Capture the cell that displays the provided text and extract its [X, Y] central coordinate. 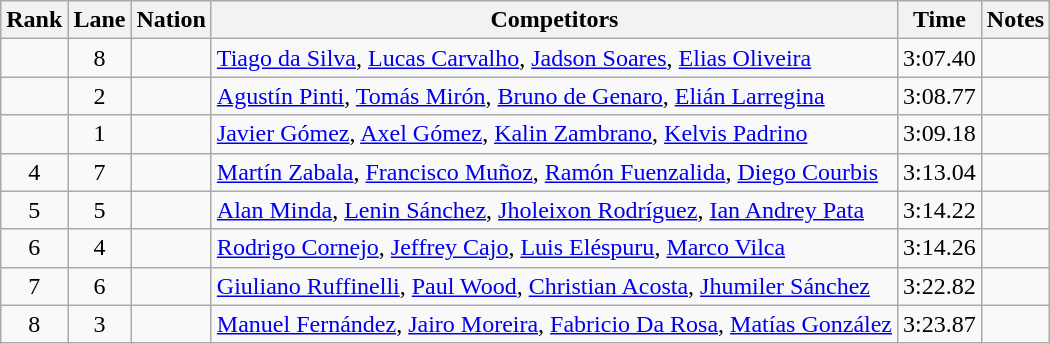
3:07.40 [940, 58]
3:14.26 [940, 248]
3:09.18 [940, 134]
3 [100, 324]
Alan Minda, Lenin Sánchez, Jholeixon Rodríguez, Ian Andrey Pata [554, 210]
Javier Gómez, Axel Gómez, Kalin Zambrano, Kelvis Padrino [554, 134]
Lane [100, 20]
1 [100, 134]
Competitors [554, 20]
Nation [171, 20]
Manuel Fernández, Jairo Moreira, Fabricio Da Rosa, Matías González [554, 324]
3:14.22 [940, 210]
Agustín Pinti, Tomás Mirón, Bruno de Genaro, Elián Larregina [554, 96]
3:08.77 [940, 96]
Time [940, 20]
Notes [1015, 20]
Giuliano Ruffinelli, Paul Wood, Christian Acosta, Jhumiler Sánchez [554, 286]
Rank [34, 20]
2 [100, 96]
3:23.87 [940, 324]
Martín Zabala, Francisco Muñoz, Ramón Fuenzalida, Diego Courbis [554, 172]
3:22.82 [940, 286]
Tiago da Silva, Lucas Carvalho, Jadson Soares, Elias Oliveira [554, 58]
Rodrigo Cornejo, Jeffrey Cajo, Luis Eléspuru, Marco Vilca [554, 248]
3:13.04 [940, 172]
